Extract the (x, y) coordinate from the center of the cell holding the provided text.  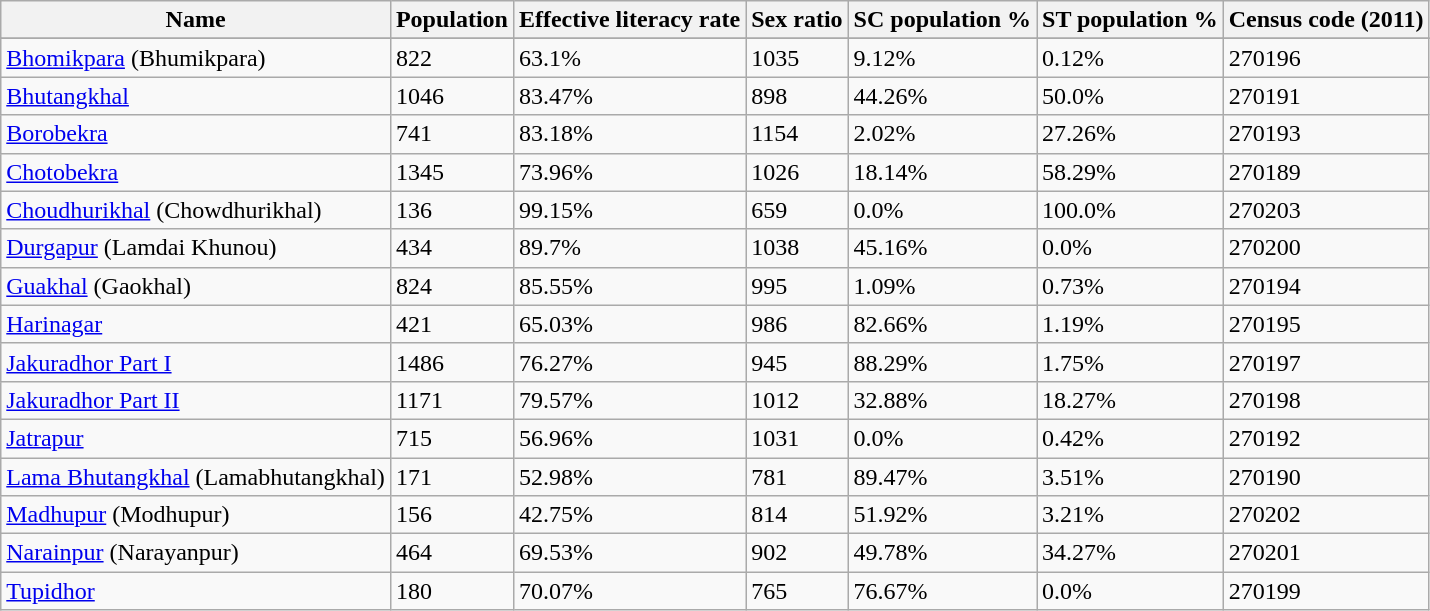
270192 (1326, 438)
824 (452, 286)
464 (452, 553)
270189 (1326, 172)
1.19% (1130, 324)
Census code (2011) (1326, 20)
Chotobekra (196, 172)
Borobekra (196, 134)
1046 (452, 96)
ST population % (1130, 20)
1486 (452, 362)
3.21% (1130, 515)
270190 (1326, 477)
2.02% (942, 134)
52.98% (629, 477)
270197 (1326, 362)
171 (452, 477)
Tupidhor (196, 591)
822 (452, 58)
1.09% (942, 286)
99.15% (629, 210)
270198 (1326, 400)
9.12% (942, 58)
270200 (1326, 248)
659 (797, 210)
83.47% (629, 96)
Bhutangkhal (196, 96)
781 (797, 477)
270194 (1326, 286)
986 (797, 324)
814 (797, 515)
270201 (1326, 553)
83.18% (629, 134)
Madhupur (Modhupur) (196, 515)
Jatrapur (196, 438)
18.27% (1130, 400)
34.27% (1130, 553)
SC population % (942, 20)
1031 (797, 438)
156 (452, 515)
0.12% (1130, 58)
18.14% (942, 172)
51.92% (942, 515)
Effective literacy rate (629, 20)
1026 (797, 172)
1012 (797, 400)
741 (452, 134)
100.0% (1130, 210)
82.66% (942, 324)
70.07% (629, 591)
270193 (1326, 134)
Guakhal (Gaokhal) (196, 286)
1345 (452, 172)
58.29% (1130, 172)
995 (797, 286)
434 (452, 248)
1035 (797, 58)
270196 (1326, 58)
1154 (797, 134)
765 (797, 591)
902 (797, 553)
76.67% (942, 591)
45.16% (942, 248)
421 (452, 324)
270191 (1326, 96)
Jakuradhor Part I (196, 362)
Harinagar (196, 324)
50.0% (1130, 96)
76.27% (629, 362)
65.03% (629, 324)
73.96% (629, 172)
44.26% (942, 96)
32.88% (942, 400)
1038 (797, 248)
42.75% (629, 515)
56.96% (629, 438)
3.51% (1130, 477)
180 (452, 591)
715 (452, 438)
1171 (452, 400)
270199 (1326, 591)
270195 (1326, 324)
Jakuradhor Part II (196, 400)
Narainpur (Narayanpur) (196, 553)
Lama Bhutangkhal (Lamabhutangkhal) (196, 477)
88.29% (942, 362)
270203 (1326, 210)
Name (196, 20)
Population (452, 20)
49.78% (942, 553)
898 (797, 96)
Durgapur (Lamdai Khunou) (196, 248)
27.26% (1130, 134)
89.7% (629, 248)
Bhomikpara (Bhumikpara) (196, 58)
89.47% (942, 477)
Choudhurikhal (Chowdhurikhal) (196, 210)
270202 (1326, 515)
136 (452, 210)
945 (797, 362)
0.73% (1130, 286)
Sex ratio (797, 20)
79.57% (629, 400)
1.75% (1130, 362)
63.1% (629, 58)
85.55% (629, 286)
0.42% (1130, 438)
69.53% (629, 553)
